Pinpoint the cell where the given text exists, returning its (X, Y) midpoint coordinate. 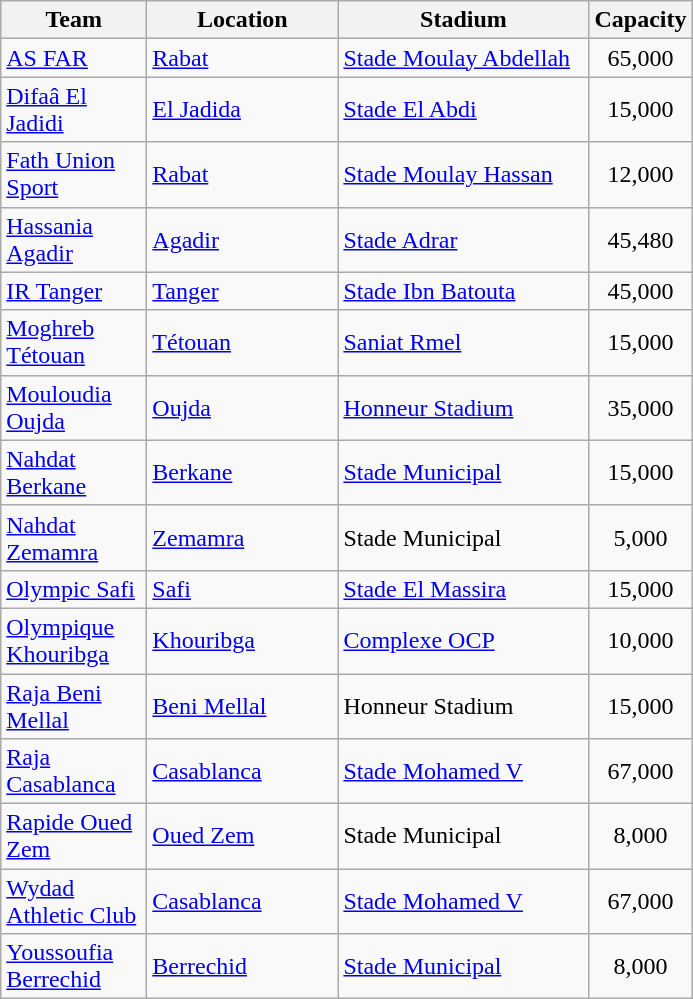
Raja Beni Mellal (74, 706)
Stade Adrar (464, 240)
Safi (242, 589)
Oujda (242, 408)
Stade El Abdi (464, 110)
Khouribga (242, 640)
Saniat Rmel (464, 342)
Youssoufia Berrechid (74, 966)
Complexe OCP (464, 640)
Stade Moulay Abdellah (464, 58)
Mouloudia Oujda (74, 408)
Stade Ibn Batouta (464, 291)
45,000 (640, 291)
Nahdat Berkane (74, 472)
5,000 (640, 538)
Berkane (242, 472)
Beni Mellal (242, 706)
Stade Moulay Hassan (464, 174)
Nahdat Zemamra (74, 538)
Zemamra (242, 538)
Tanger (242, 291)
Oued Zem (242, 836)
35,000 (640, 408)
Wydad Athletic Club (74, 902)
Difaâ El Jadidi (74, 110)
Stade El Massira (464, 589)
45,480 (640, 240)
AS FAR (74, 58)
Capacity (640, 20)
65,000 (640, 58)
Tétouan (242, 342)
10,000 (640, 640)
Olympique Khouribga (74, 640)
Rapide Oued Zem (74, 836)
Team (74, 20)
Olympic Safi (74, 589)
IR Tanger (74, 291)
El Jadida (242, 110)
Location (242, 20)
Agadir (242, 240)
Berrechid (242, 966)
Fath Union Sport (74, 174)
Stadium (464, 20)
Hassania Agadir (74, 240)
Moghreb Tétouan (74, 342)
12,000 (640, 174)
Raja Casablanca (74, 772)
